Output the (X, Y) coordinate of the center of the cell containing the given text.  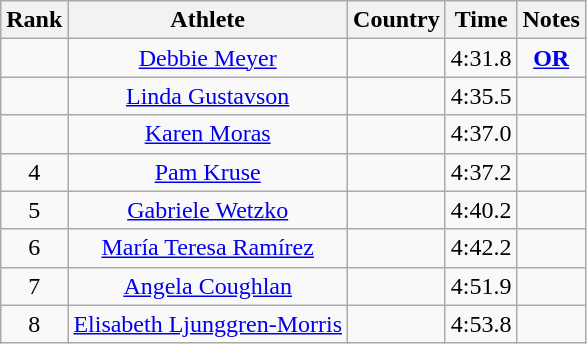
8 (34, 324)
7 (34, 286)
4:31.8 (481, 58)
Rank (34, 20)
4:35.5 (481, 96)
Pam Kruse (208, 172)
4 (34, 172)
Linda Gustavson (208, 96)
4:40.2 (481, 210)
4:51.9 (481, 286)
Angela Coughlan (208, 286)
María Teresa Ramírez (208, 248)
4:37.0 (481, 134)
Notes (551, 20)
5 (34, 210)
Debbie Meyer (208, 58)
Karen Moras (208, 134)
OR (551, 58)
4:37.2 (481, 172)
Time (481, 20)
4:42.2 (481, 248)
Elisabeth Ljunggren-Morris (208, 324)
Athlete (208, 20)
4:53.8 (481, 324)
6 (34, 248)
Gabriele Wetzko (208, 210)
Country (397, 20)
